Return the (x, y) coordinate for the center point of the cell that contains the specified text.  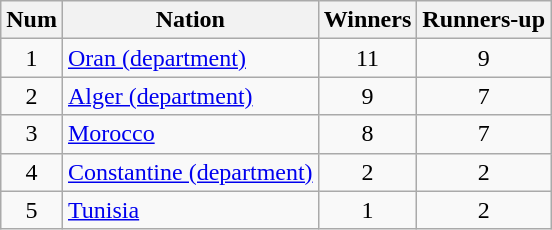
Morocco (190, 134)
Winners (368, 20)
Tunisia (190, 210)
Constantine (department) (190, 172)
Nation (190, 20)
5 (32, 210)
Num (32, 20)
8 (368, 134)
Runners-up (484, 20)
4 (32, 172)
Oran (department) (190, 58)
3 (32, 134)
11 (368, 58)
Alger (department) (190, 96)
